Return [x, y] of the center of cell containing provided text 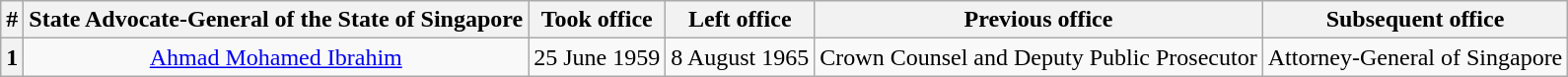
Ahmad Mohamed Ibrahim [276, 57]
Crown Counsel and Deputy Public Prosecutor [1038, 57]
1 [12, 57]
Left office [740, 20]
Subsequent office [1415, 20]
Previous office [1038, 20]
25 June 1959 [598, 57]
Took office [598, 20]
# [12, 20]
State Advocate-General of the State of Singapore [276, 20]
Attorney-General of Singapore [1415, 57]
8 August 1965 [740, 57]
